Pinpoint the cell where the given text exists, returning its (X, Y) midpoint coordinate. 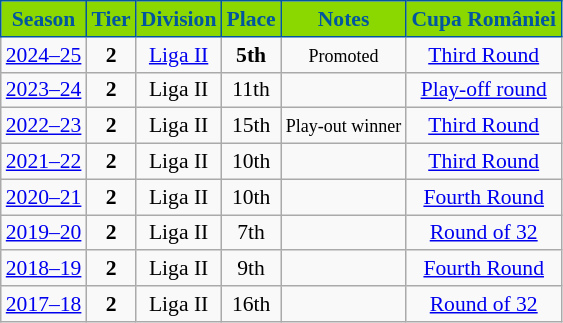
Place (250, 19)
2024–25 (44, 55)
2017–18 (44, 304)
15th (250, 126)
2023–24 (44, 90)
16th (250, 304)
2019–20 (44, 233)
Cupa României (484, 19)
9th (250, 269)
2022–23 (44, 126)
Play-off round (484, 90)
Play-out winner (344, 126)
Notes (344, 19)
2020–21 (44, 197)
2021–22 (44, 162)
2018–19 (44, 269)
Season (44, 19)
5th (250, 55)
Promoted (344, 55)
11th (250, 90)
Tier (110, 19)
7th (250, 233)
Division (179, 19)
